From the cell containing the given text, extract its center point as [X, Y] coordinate. 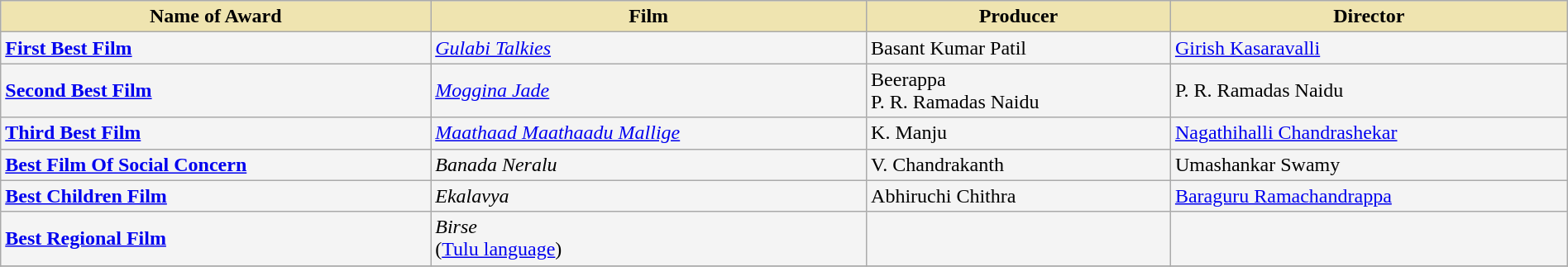
Best Film Of Social Concern [216, 164]
Nagathihalli Chandrashekar [1369, 133]
BeerappaP. R. Ramadas Naidu [1019, 91]
Name of Award [216, 17]
First Best Film [216, 48]
K. Manju [1019, 133]
Producer [1019, 17]
Birse(Tulu language) [648, 238]
Umashankar Swamy [1369, 164]
V. Chandrakanth [1019, 164]
Maathaad Maathaadu Mallige [648, 133]
Best Children Film [216, 196]
Basant Kumar Patil [1019, 48]
Second Best Film [216, 91]
Banada Neralu [648, 164]
Director [1369, 17]
Third Best Film [216, 133]
Girish Kasaravalli [1369, 48]
Baraguru Ramachandrappa [1369, 196]
Best Regional Film [216, 238]
Ekalavya [648, 196]
Film [648, 17]
Abhiruchi Chithra [1019, 196]
Moggina Jade [648, 91]
Gulabi Talkies [648, 48]
P. R. Ramadas Naidu [1369, 91]
